Locate the cell with the specified text and output its [X, Y] center coordinate. 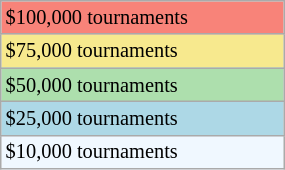
$75,000 tournaments [142, 51]
$50,000 tournaments [142, 85]
$100,000 tournaments [142, 17]
$10,000 tournaments [142, 152]
$25,000 tournaments [142, 118]
